Determine the (X, Y) coordinate at the center of the cell enclosing the given text.  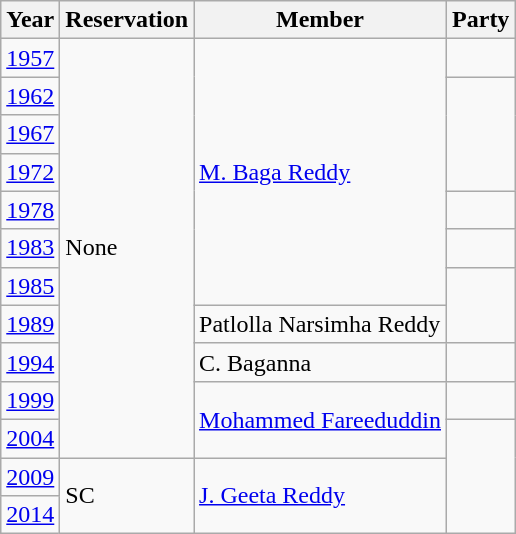
Party (481, 20)
2014 (30, 515)
SC (127, 496)
2004 (30, 438)
J. Geeta Reddy (320, 496)
1967 (30, 134)
1985 (30, 286)
2009 (30, 477)
1962 (30, 96)
1972 (30, 172)
M. Baga Reddy (320, 172)
1983 (30, 248)
1994 (30, 362)
1999 (30, 400)
1957 (30, 58)
Patlolla Narsimha Reddy (320, 324)
None (127, 248)
Mohammed Fareeduddin (320, 419)
Reservation (127, 20)
1989 (30, 324)
Year (30, 20)
1978 (30, 210)
Member (320, 20)
C. Baganna (320, 362)
